Detect which cell encompasses the target text, then output its (x, y) center coordinate. 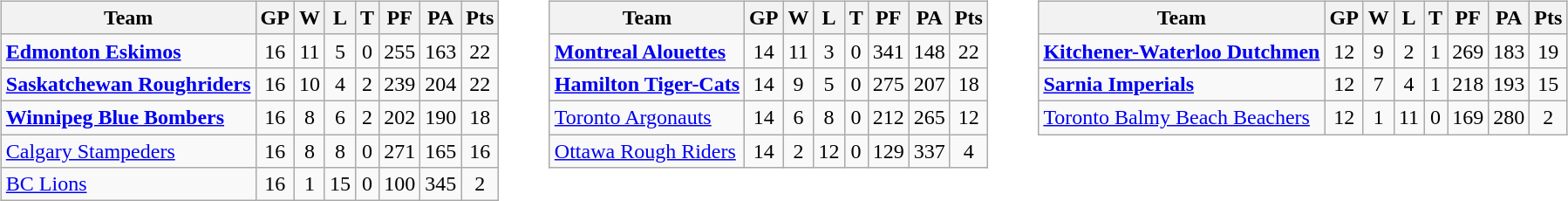
239 (399, 84)
218 (1469, 84)
100 (399, 184)
Hamilton Tiger-Cats (647, 84)
Toronto Argonauts (647, 117)
148 (930, 51)
271 (399, 151)
3 (828, 51)
Montreal Alouettes (647, 51)
7 (1378, 84)
269 (1469, 51)
Calgary Stampeders (128, 151)
255 (399, 51)
337 (930, 151)
345 (441, 184)
Kitchener-Waterloo Dutchmen (1182, 51)
193 (1509, 84)
190 (441, 117)
Edmonton Eskimos (128, 51)
280 (1509, 117)
202 (399, 117)
275 (888, 84)
163 (441, 51)
Ottawa Rough Riders (647, 151)
341 (888, 51)
Saskatchewan Roughriders (128, 84)
169 (1469, 117)
129 (888, 151)
204 (441, 84)
265 (930, 117)
10 (309, 84)
Winnipeg Blue Bombers (128, 117)
BC Lions (128, 184)
207 (930, 84)
165 (441, 151)
212 (888, 117)
Toronto Balmy Beach Beachers (1182, 117)
183 (1509, 51)
19 (1549, 51)
Sarnia Imperials (1182, 84)
